Determine the [X, Y] coordinate at the center of the cell enclosing the given text.  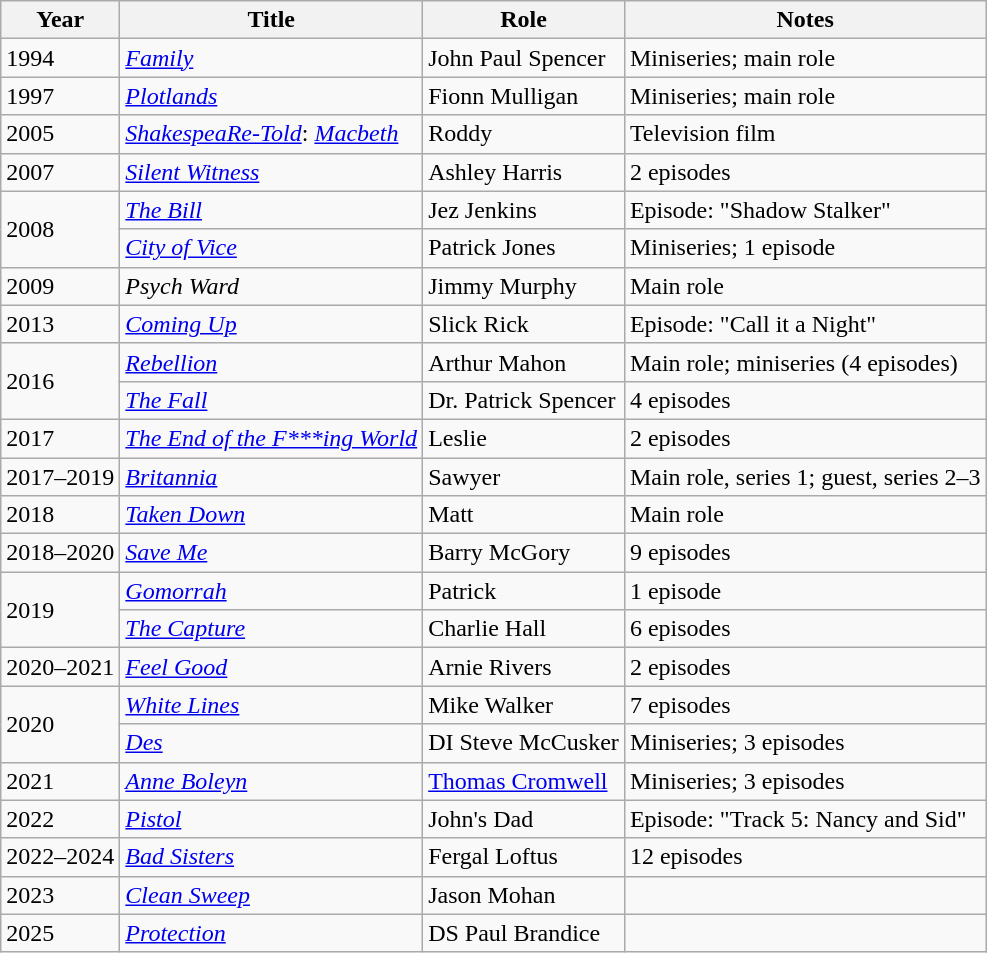
DI Steve McCusker [524, 743]
Miniseries; 1 episode [805, 248]
9 episodes [805, 553]
Jez Jenkins [524, 210]
Main role, series 1; guest, series 2–3 [805, 477]
Psych Ward [272, 286]
Charlie Hall [524, 629]
Clean Sweep [272, 895]
Arnie Rivers [524, 667]
2020 [60, 724]
Taken Down [272, 515]
ShakespeaRe-Told: Macbeth [272, 134]
Fergal Loftus [524, 857]
2019 [60, 610]
Patrick Jones [524, 248]
2018–2020 [60, 553]
7 episodes [805, 705]
The Fall [272, 400]
Role [524, 20]
Dr. Patrick Spencer [524, 400]
Patrick [524, 591]
Britannia [272, 477]
2017 [60, 438]
2009 [60, 286]
Feel Good [272, 667]
2023 [60, 895]
2018 [60, 515]
1994 [60, 58]
1 episode [805, 591]
Episode: "Track 5: Nancy and Sid" [805, 819]
The Capture [272, 629]
2008 [60, 229]
Roddy [524, 134]
Television film [805, 134]
Thomas Cromwell [524, 781]
City of Vice [272, 248]
John's Dad [524, 819]
Des [272, 743]
White Lines [272, 705]
Save Me [272, 553]
Episode: "Call it a Night" [805, 324]
1997 [60, 96]
Bad Sisters [272, 857]
2007 [60, 172]
Ashley Harris [524, 172]
2022–2024 [60, 857]
2022 [60, 819]
Anne Boleyn [272, 781]
The End of the F***ing World [272, 438]
Gomorrah [272, 591]
Episode: "Shadow Stalker" [805, 210]
Arthur Mahon [524, 362]
2025 [60, 933]
Silent Witness [272, 172]
2005 [60, 134]
Protection [272, 933]
2013 [60, 324]
Plotlands [272, 96]
Fionn Mulligan [524, 96]
2021 [60, 781]
DS Paul Brandice [524, 933]
Pistol [272, 819]
Rebellion [272, 362]
John Paul Spencer [524, 58]
2016 [60, 381]
Main role; miniseries (4 episodes) [805, 362]
Slick Rick [524, 324]
2020–2021 [60, 667]
Mike Walker [524, 705]
4 episodes [805, 400]
Sawyer [524, 477]
Jason Mohan [524, 895]
Title [272, 20]
Family [272, 58]
Jimmy Murphy [524, 286]
Matt [524, 515]
12 episodes [805, 857]
2017–2019 [60, 477]
Coming Up [272, 324]
Notes [805, 20]
Year [60, 20]
Leslie [524, 438]
Barry McGory [524, 553]
6 episodes [805, 629]
The Bill [272, 210]
